Pinpoint the cell where the given text exists, returning its [x, y] midpoint coordinate. 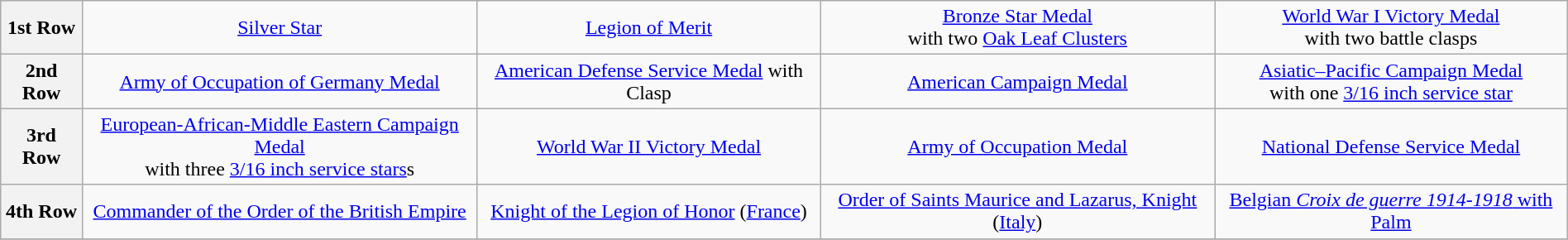
World War I Victory Medal with two battle clasps [1391, 28]
1st Row [41, 28]
2nd Row [41, 81]
Silver Star [280, 28]
American Campaign Medal [1017, 81]
3rd Row [41, 146]
Belgian Croix de guerre 1914-1918 with Palm [1391, 212]
European-African-Middle Eastern Campaign Medal with three 3/16 inch service starss [280, 146]
Army of Occupation of Germany Medal [280, 81]
Commander of the Order of the British Empire [280, 212]
4th Row [41, 212]
Knight of the Legion of Honor (France) [648, 212]
Asiatic–Pacific Campaign Medal with one 3/16 inch service star [1391, 81]
Legion of Merit [648, 28]
National Defense Service Medal [1391, 146]
Order of Saints Maurice and Lazarus, Knight (Italy) [1017, 212]
World War II Victory Medal [648, 146]
Bronze Star Medal with two Oak Leaf Clusters [1017, 28]
Army of Occupation Medal [1017, 146]
American Defense Service Medal with Clasp [648, 81]
